Pinpoint the cell where the given text exists, returning its (x, y) midpoint coordinate. 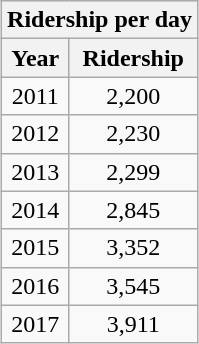
2,200 (134, 96)
Year (36, 58)
2012 (36, 134)
2016 (36, 286)
Ridership (134, 58)
3,352 (134, 248)
2017 (36, 324)
2,299 (134, 172)
2013 (36, 172)
2,230 (134, 134)
2,845 (134, 210)
2014 (36, 210)
2015 (36, 248)
Ridership per day (100, 20)
3,545 (134, 286)
3,911 (134, 324)
2011 (36, 96)
